For the text-containing cell, return its midpoint in [x, y] coordinate format. 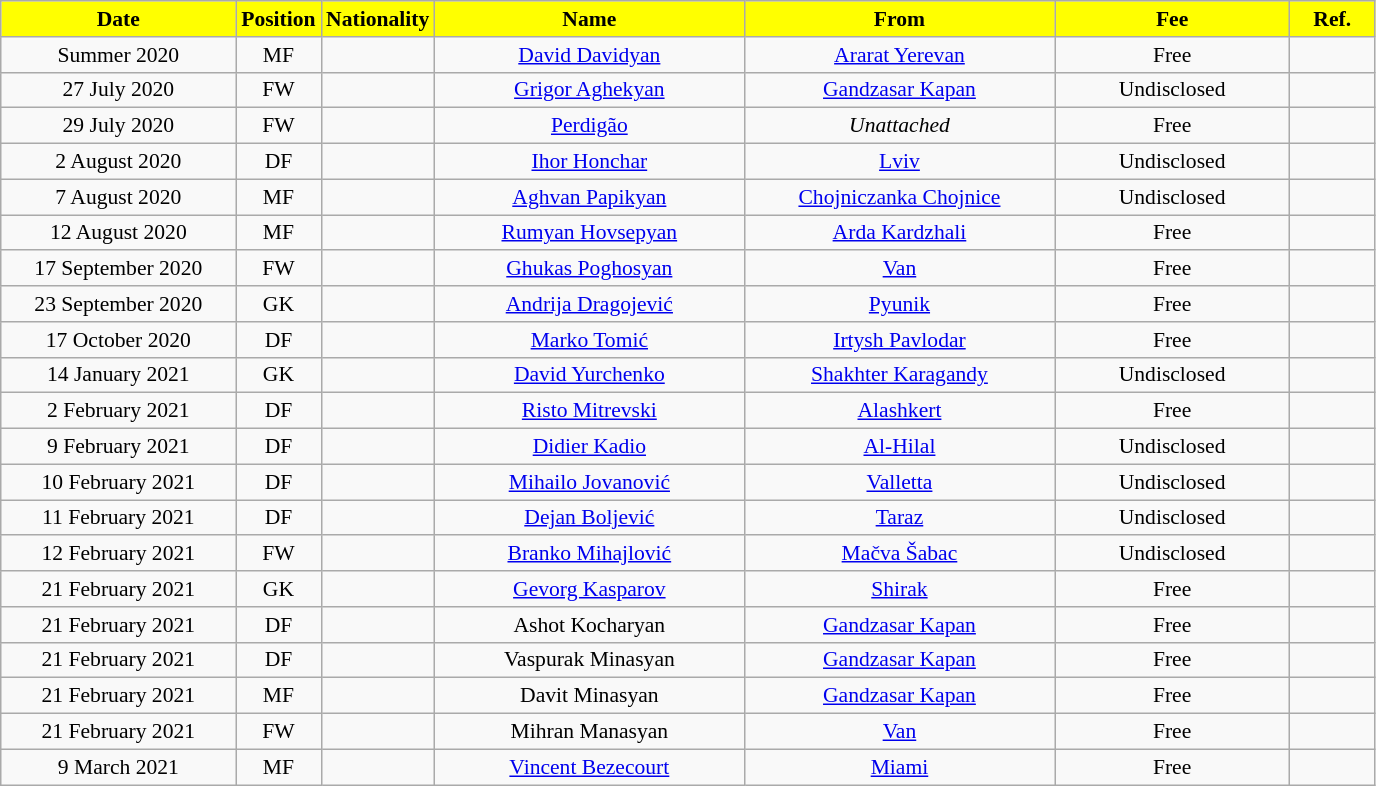
Mačva Šabac [899, 554]
Vaspurak Minasyan [589, 660]
Branko Mihajlović [589, 554]
27 July 2020 [118, 90]
Taraz [899, 518]
Ghukas Poghosyan [589, 269]
Mihran Manasyan [589, 732]
Fee [1172, 19]
Ararat Yerevan [899, 55]
Shakhter Karagandy [899, 375]
Miami [899, 767]
Davit Minasyan [589, 696]
Nationality [378, 19]
Chojniczanka Chojnice [899, 197]
2 February 2021 [118, 411]
Al-Hilal [899, 447]
17 October 2020 [118, 340]
23 September 2020 [118, 304]
10 February 2021 [118, 482]
Grigor Aghekyan [589, 90]
Name [589, 19]
Irtysh Pavlodar [899, 340]
Mihailo Jovanović [589, 482]
9 February 2021 [118, 447]
Arda Kardzhali [899, 233]
Perdigão [589, 126]
Shirak [899, 589]
From [899, 19]
Ihor Honchar [589, 162]
Didier Kadio [589, 447]
Summer 2020 [118, 55]
Ashot Kocharyan [589, 625]
David Davidyan [589, 55]
29 July 2020 [118, 126]
Gevorg Kasparov [589, 589]
Ref. [1332, 19]
7 August 2020 [118, 197]
Dejan Boljević [589, 518]
Lviv [899, 162]
12 February 2021 [118, 554]
Valletta [899, 482]
Date [118, 19]
Unattached [899, 126]
2 August 2020 [118, 162]
9 March 2021 [118, 767]
12 August 2020 [118, 233]
Position [278, 19]
Marko Tomić [589, 340]
Alashkert [899, 411]
Aghvan Papikyan [589, 197]
David Yurchenko [589, 375]
11 February 2021 [118, 518]
Andrija Dragojević [589, 304]
Rumyan Hovsepyan [589, 233]
17 September 2020 [118, 269]
Risto Mitrevski [589, 411]
Pyunik [899, 304]
14 January 2021 [118, 375]
Vincent Bezecourt [589, 767]
